Detect which cell encompasses the target text, then output its (x, y) center coordinate. 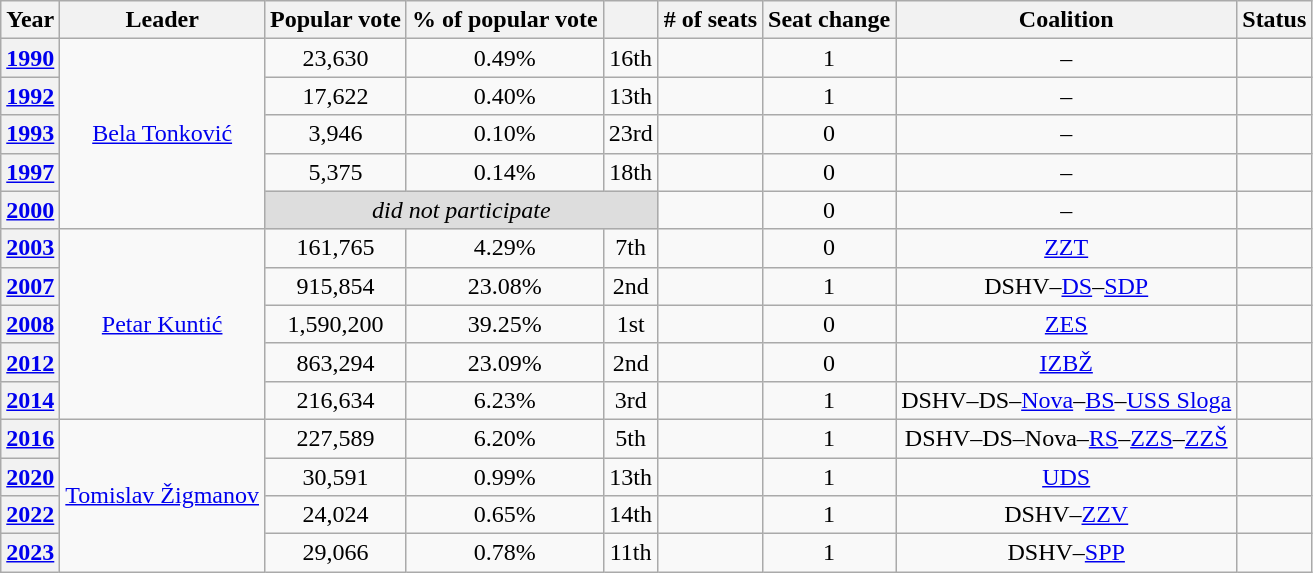
2000 (30, 210)
DSHV–DS–Nova–BS–USS Sloga (1066, 400)
ZZT (1066, 248)
29,066 (336, 553)
216,634 (336, 400)
2003 (30, 248)
863,294 (336, 362)
0.65% (504, 515)
17,622 (336, 96)
DSHV–DS–Nova–RS–ZZS–ZZŠ (1066, 438)
2022 (30, 515)
DSHV–SPP (1066, 553)
Seat change (830, 20)
6.20% (504, 438)
11th (630, 553)
0.49% (504, 58)
2012 (30, 362)
Status (1274, 20)
18th (630, 172)
1997 (30, 172)
UDS (1066, 477)
1990 (30, 58)
2008 (30, 324)
14th (630, 515)
# of seats (710, 20)
30,591 (336, 477)
227,589 (336, 438)
161,765 (336, 248)
% of popular vote (504, 20)
39.25% (504, 324)
did not participate (462, 210)
2020 (30, 477)
2014 (30, 400)
1993 (30, 134)
1,590,200 (336, 324)
0.10% (504, 134)
23,630 (336, 58)
DSHV–ZZV (1066, 515)
24,024 (336, 515)
16th (630, 58)
5,375 (336, 172)
Bela Tonković (162, 134)
2007 (30, 286)
1992 (30, 96)
0.40% (504, 96)
3rd (630, 400)
Year (30, 20)
Coalition (1066, 20)
4.29% (504, 248)
Tomislav Žigmanov (162, 495)
IZBŽ (1066, 362)
0.99% (504, 477)
2023 (30, 553)
3,946 (336, 134)
7th (630, 248)
Leader (162, 20)
2016 (30, 438)
DSHV–DS–SDP (1066, 286)
0.78% (504, 553)
0.14% (504, 172)
23.09% (504, 362)
Popular vote (336, 20)
1st (630, 324)
23.08% (504, 286)
915,854 (336, 286)
5th (630, 438)
6.23% (504, 400)
Petar Kuntić (162, 324)
ZES (1066, 324)
23rd (630, 134)
